Scan for the cell matching the given text and deliver its [X, Y] coordinate at center. 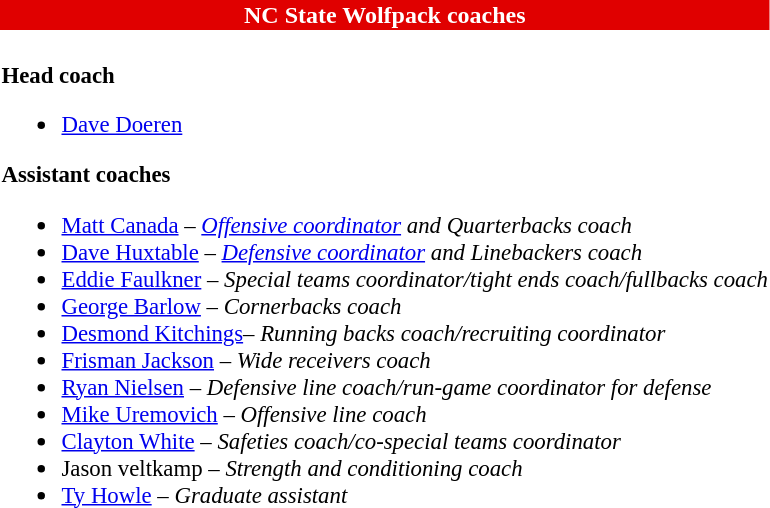
NC State Wolfpack coaches [385, 15]
